From the cell containing the given text, extract its center point as [X, Y] coordinate. 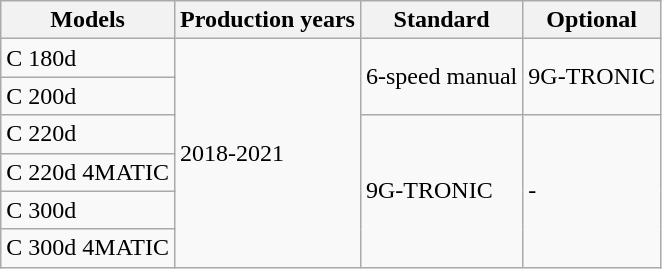
C 220d [88, 134]
C 300d 4MATIC [88, 248]
Production years [267, 20]
Models [88, 20]
C 220d 4MATIC [88, 172]
C 200d [88, 96]
C 180d [88, 58]
6-speed manual [441, 77]
C 300d [88, 210]
2018-2021 [267, 153]
- [592, 191]
Standard [441, 20]
Optional [592, 20]
